Find where the given text appears and provide that cell's center as [X, Y] coordinate. 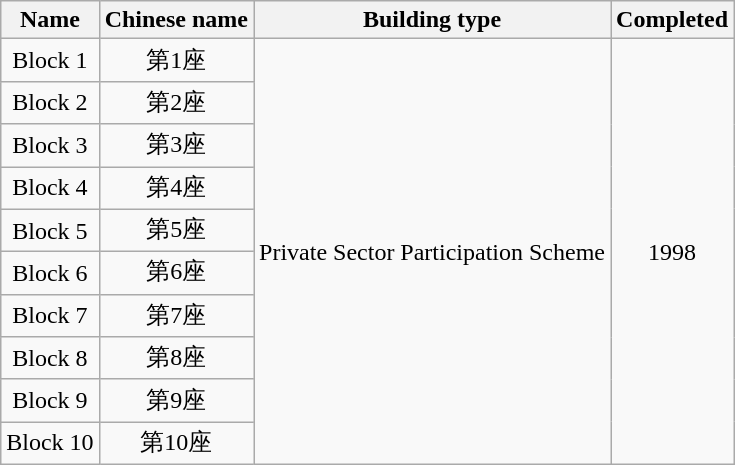
第7座 [176, 316]
第8座 [176, 358]
Block 7 [50, 316]
Block 8 [50, 358]
Block 2 [50, 102]
Building type [432, 20]
1998 [672, 252]
第1座 [176, 60]
第3座 [176, 146]
第6座 [176, 274]
Block 6 [50, 274]
第4座 [176, 188]
Block 3 [50, 146]
Block 4 [50, 188]
第5座 [176, 230]
Completed [672, 20]
Block 10 [50, 444]
第2座 [176, 102]
Chinese name [176, 20]
Block 1 [50, 60]
Block 5 [50, 230]
第10座 [176, 444]
第9座 [176, 400]
Name [50, 20]
Block 9 [50, 400]
Private Sector Participation Scheme [432, 252]
